Determine the (X, Y) coordinate at the center of the cell enclosing the given text.  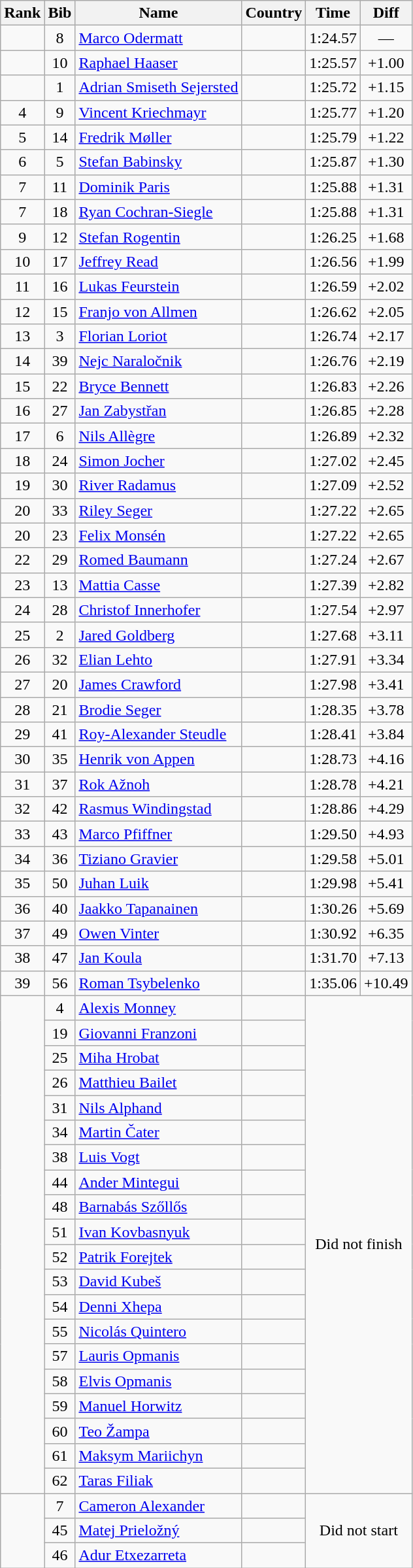
1:26.83 (333, 386)
Romed Baumann (158, 560)
56 (60, 983)
Stefan Babinsky (158, 162)
Nils Alphand (158, 1108)
Maksym Mariichyn (158, 1456)
+6.35 (386, 933)
Lauris Opmanis (158, 1356)
53 (60, 1282)
Fredrik Møller (158, 137)
59 (60, 1406)
47 (60, 958)
Ryan Cochran-Siegle (158, 212)
57 (60, 1356)
Felix Monsén (158, 535)
Did not finish (359, 1244)
Barnabás Szőllős (158, 1207)
45 (60, 1531)
Rank (22, 13)
1:27.54 (333, 610)
Jan Zabystřan (158, 411)
Diff (386, 13)
Dominik Paris (158, 187)
43 (60, 834)
1:31.70 (333, 958)
James Crawford (158, 684)
1:27.24 (333, 560)
Did not start (359, 1530)
21 (60, 709)
Lukas Feurstein (158, 286)
+2.02 (386, 286)
1:28.41 (333, 735)
+10.49 (386, 983)
Name (158, 13)
Ander Mintegui (158, 1182)
+5.01 (386, 859)
Luis Vogt (158, 1158)
Marco Pfiffner (158, 834)
1:35.06 (333, 983)
+1.00 (386, 63)
Alexis Monney (158, 1008)
40 (60, 909)
Matthieu Bailet (158, 1082)
Rasmus Windingstad (158, 809)
1:25.77 (333, 112)
Adrian Smiseth Sejersted (158, 88)
60 (60, 1431)
+2.82 (386, 585)
1:30.92 (333, 933)
Country (274, 13)
Riley Seger (158, 510)
Franjo von Allmen (158, 312)
Brodie Seger (158, 709)
+3.78 (386, 709)
+1.68 (386, 237)
54 (60, 1307)
Jeffrey Read (158, 261)
Elvis Opmanis (158, 1381)
David Kubeš (158, 1282)
Jaakko Tapanainen (158, 909)
+3.34 (386, 659)
+4.16 (386, 759)
+2.67 (386, 560)
Nicolás Quintero (158, 1331)
Manuel Horwitz (158, 1406)
+2.19 (386, 361)
1:28.35 (333, 709)
51 (60, 1232)
Stefan Rogentin (158, 237)
1:28.86 (333, 809)
Miha Hrobat (158, 1058)
Roy-Alexander Steudle (158, 735)
+4.93 (386, 834)
Taras Filiak (158, 1480)
Elian Lehto (158, 659)
1:26.56 (333, 261)
+3.11 (386, 635)
1:25.72 (333, 88)
+4.21 (386, 784)
— (386, 38)
+1.22 (386, 137)
55 (60, 1331)
Tiziano Gravier (158, 859)
Nils Allègre (158, 436)
1:27.68 (333, 635)
+4.29 (386, 809)
1:26.85 (333, 411)
+1.15 (386, 88)
61 (60, 1456)
Owen Vinter (158, 933)
Mattia Casse (158, 585)
1:30.26 (333, 909)
44 (60, 1182)
Cameron Alexander (158, 1505)
Bryce Bennett (158, 386)
+5.69 (386, 909)
+7.13 (386, 958)
+2.17 (386, 337)
Patrik Forejtek (158, 1257)
+2.52 (386, 486)
1:26.59 (333, 286)
+2.28 (386, 411)
Marco Odermatt (158, 38)
+5.41 (386, 884)
46 (60, 1556)
50 (60, 884)
1:29.58 (333, 859)
41 (60, 735)
+2.45 (386, 461)
1:27.91 (333, 659)
Roman Tsybelenko (158, 983)
+3.41 (386, 684)
1:27.39 (333, 585)
2 (60, 635)
62 (60, 1480)
+1.20 (386, 112)
Time (333, 13)
Christof Innerhofer (158, 610)
42 (60, 809)
1:29.50 (333, 834)
48 (60, 1207)
1:27.98 (333, 684)
1:28.78 (333, 784)
1:26.25 (333, 237)
Henrik von Appen (158, 759)
Bib (60, 13)
Nejc Naraločnik (158, 361)
1:26.76 (333, 361)
1:29.98 (333, 884)
+2.26 (386, 386)
Juhan Luik (158, 884)
+1.99 (386, 261)
1:25.87 (333, 162)
+3.84 (386, 735)
1 (60, 88)
Rok Ažnoh (158, 784)
Jan Koula (158, 958)
+2.05 (386, 312)
Adur Etxezarreta (158, 1556)
Martin Čater (158, 1133)
Vincent Kriechmayr (158, 112)
49 (60, 933)
Jared Goldberg (158, 635)
1:27.02 (333, 461)
8 (60, 38)
River Radamus (158, 486)
+2.32 (386, 436)
1:25.79 (333, 137)
Florian Loriot (158, 337)
+2.97 (386, 610)
Ivan Kovbasnyuk (158, 1232)
52 (60, 1257)
Simon Jocher (158, 461)
1:26.62 (333, 312)
1:28.73 (333, 759)
1:27.09 (333, 486)
Teo Žampa (158, 1431)
58 (60, 1381)
1:26.74 (333, 337)
Matej Prieložný (158, 1531)
3 (60, 337)
Giovanni Franzoni (158, 1033)
1:24.57 (333, 38)
1:26.89 (333, 436)
Raphael Haaser (158, 63)
1:25.57 (333, 63)
+1.30 (386, 162)
Denni Xhepa (158, 1307)
